Determine the [X, Y] coordinate at the center of the cell enclosing the given text.  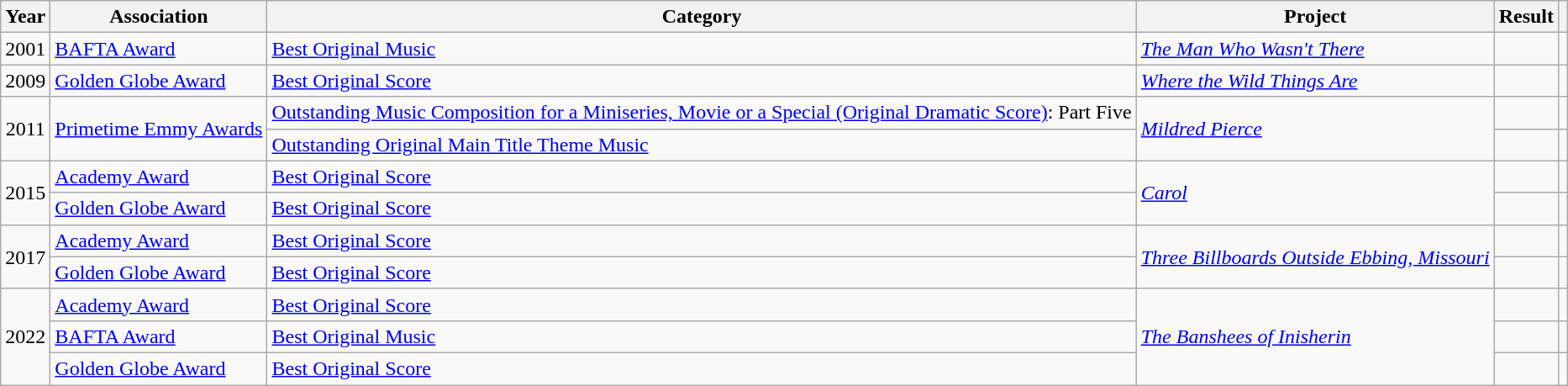
Outstanding Original Main Title Theme Music [702, 145]
The Banshees of Inisherin [1315, 336]
2022 [25, 336]
2009 [25, 81]
Where the Wild Things Are [1315, 81]
2001 [25, 49]
Three Billboards Outside Ebbing, Missouri [1315, 256]
Result [1526, 17]
Primetime Emmy Awards [159, 129]
2011 [25, 129]
Mildred Pierce [1315, 129]
Outstanding Music Composition for a Miniseries, Movie or a Special (Original Dramatic Score): Part Five [702, 113]
Association [159, 17]
2015 [25, 193]
Category [702, 17]
Year [25, 17]
2017 [25, 256]
Project [1315, 17]
The Man Who Wasn't There [1315, 49]
Carol [1315, 193]
